For the text-containing cell, return its midpoint in (X, Y) coordinate format. 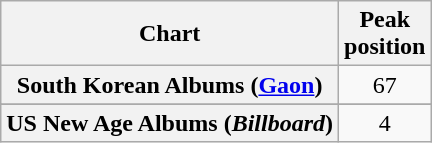
Peakposition (385, 34)
4 (385, 123)
67 (385, 85)
US New Age Albums (Billboard) (170, 123)
Chart (170, 34)
South Korean Albums (Gaon) (170, 85)
